For the text-containing cell, return its midpoint in (x, y) coordinate format. 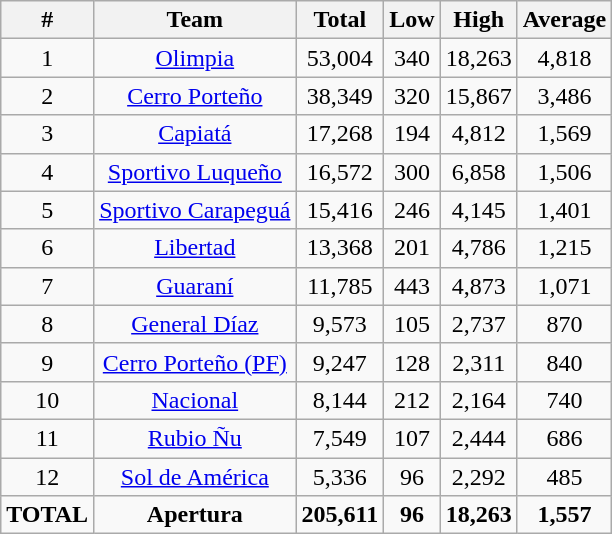
6,858 (478, 172)
2 (48, 96)
4,818 (564, 58)
2,737 (478, 324)
Cerro Porteño (PF) (195, 362)
15,416 (340, 210)
4,873 (478, 286)
TOTAL (48, 515)
1,071 (564, 286)
Sportivo Luqueño (195, 172)
443 (412, 286)
15,867 (478, 96)
4,786 (478, 248)
Low (412, 20)
Sol de América (195, 477)
2,164 (478, 400)
Average (564, 20)
1,215 (564, 248)
320 (412, 96)
740 (564, 400)
Apertura (195, 515)
10 (48, 400)
128 (412, 362)
5,336 (340, 477)
300 (412, 172)
Total (340, 20)
1,506 (564, 172)
686 (564, 438)
485 (564, 477)
1,401 (564, 210)
340 (412, 58)
194 (412, 134)
201 (412, 248)
105 (412, 324)
7,549 (340, 438)
Nacional (195, 400)
9 (48, 362)
3 (48, 134)
11 (48, 438)
840 (564, 362)
9,573 (340, 324)
4 (48, 172)
8 (48, 324)
212 (412, 400)
Olimpia (195, 58)
Sportivo Carapeguá (195, 210)
Team (195, 20)
38,349 (340, 96)
Cerro Porteño (195, 96)
7 (48, 286)
Rubio Ñu (195, 438)
13,368 (340, 248)
4,812 (478, 134)
Guaraní (195, 286)
246 (412, 210)
General Díaz (195, 324)
16,572 (340, 172)
1 (48, 58)
205,611 (340, 515)
Libertad (195, 248)
1,569 (564, 134)
11,785 (340, 286)
870 (564, 324)
# (48, 20)
17,268 (340, 134)
6 (48, 248)
107 (412, 438)
9,247 (340, 362)
8,144 (340, 400)
5 (48, 210)
2,444 (478, 438)
High (478, 20)
Capiatá (195, 134)
2,292 (478, 477)
2,311 (478, 362)
4,145 (478, 210)
1,557 (564, 515)
12 (48, 477)
53,004 (340, 58)
3,486 (564, 96)
